Extract the (x, y) coordinate from the center of the cell holding the provided text.  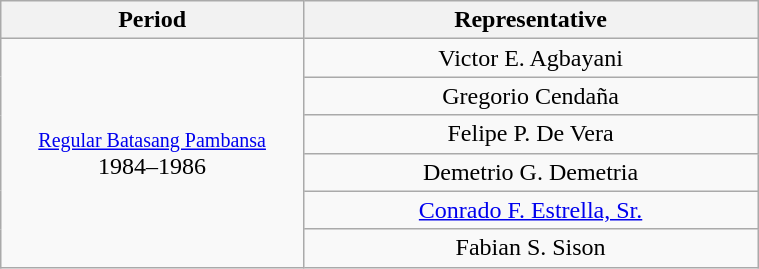
Period (152, 20)
Regular Batasang Pambansa1984–1986 (152, 153)
Conrado F. Estrella, Sr. (530, 210)
Felipe P. De Vera (530, 134)
Representative (530, 20)
Victor E. Agbayani (530, 58)
Fabian S. Sison (530, 248)
Gregorio Cendaña (530, 96)
Demetrio G. Demetria (530, 172)
